From the cell containing the given text, extract its center point as (x, y) coordinate. 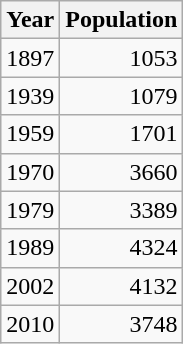
3389 (122, 210)
2010 (30, 324)
1897 (30, 58)
3748 (122, 324)
1989 (30, 248)
1970 (30, 172)
1979 (30, 210)
2002 (30, 286)
3660 (122, 172)
1079 (122, 96)
1939 (30, 96)
1053 (122, 58)
4132 (122, 286)
Year (30, 20)
4324 (122, 248)
1701 (122, 134)
1959 (30, 134)
Population (122, 20)
